Determine the (X, Y) coordinate at the center of the cell enclosing the given text.  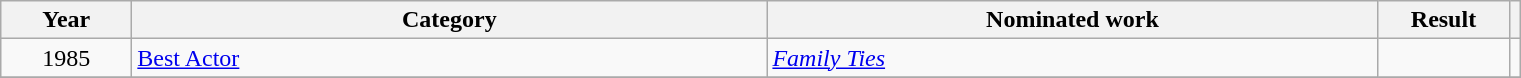
Result (1444, 20)
Family Ties (1072, 58)
Year (66, 20)
Best Actor (450, 58)
Nominated work (1072, 20)
1985 (66, 58)
Category (450, 20)
